For the text-containing cell, return its midpoint in (X, Y) coordinate format. 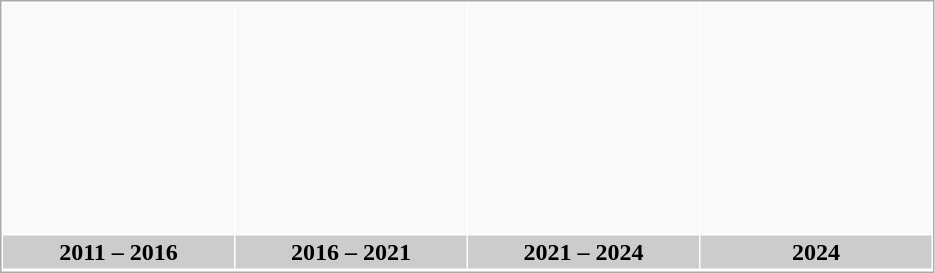
2016 – 2021 (352, 252)
2011 – 2016 (118, 252)
2021 – 2024 (584, 252)
2024 (816, 252)
